Return the (x, y) coordinate for the center point of the cell that contains the specified text.  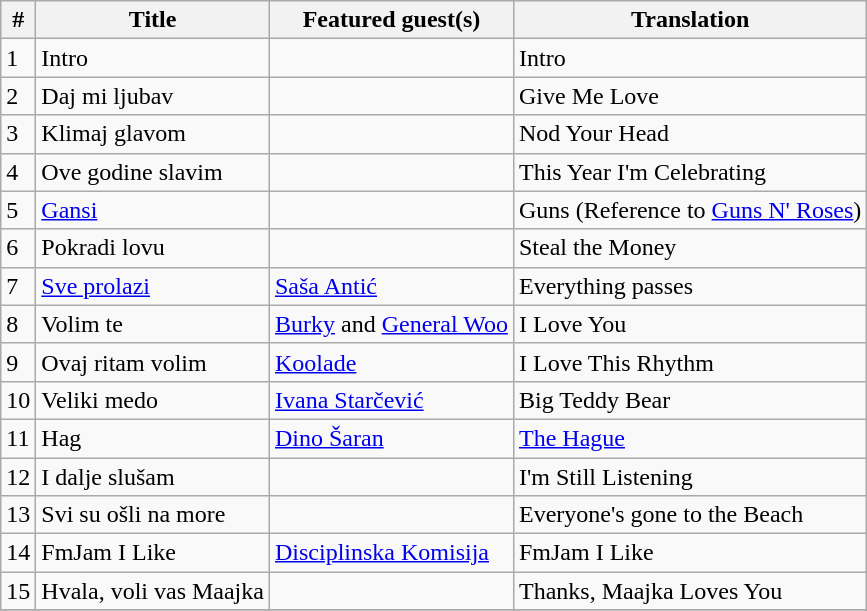
11 (18, 438)
Burky and General Woo (391, 324)
Hag (153, 438)
3 (18, 134)
Sve prolazi (153, 286)
Svi su ošli na more (153, 515)
I dalje slušam (153, 477)
Koolade (391, 362)
The Hague (690, 438)
8 (18, 324)
I Love You (690, 324)
# (18, 20)
4 (18, 172)
Guns (Reference to Guns N' Roses) (690, 210)
I Love This Rhythm (690, 362)
Pokradi lovu (153, 248)
5 (18, 210)
Volim te (153, 324)
7 (18, 286)
Hvala, voli vas Maajka (153, 591)
1 (18, 58)
Klimaj glavom (153, 134)
Nod Your Head (690, 134)
Featured guest(s) (391, 20)
Everyone's gone to the Beach (690, 515)
Veliki medo (153, 400)
12 (18, 477)
9 (18, 362)
Ivana Starčević (391, 400)
2 (18, 96)
14 (18, 553)
Give Me Love (690, 96)
Translation (690, 20)
Saša Antić (391, 286)
Thanks, Maajka Loves You (690, 591)
13 (18, 515)
6 (18, 248)
Ove godine slavim (153, 172)
Big Teddy Bear (690, 400)
Daj mi ljubav (153, 96)
Gansi (153, 210)
Disciplinska Komisija (391, 553)
Steal the Money (690, 248)
I'm Still Listening (690, 477)
10 (18, 400)
Ovaj ritam volim (153, 362)
Dino Šaran (391, 438)
This Year I'm Celebrating (690, 172)
15 (18, 591)
Title (153, 20)
Everything passes (690, 286)
